Return [X, Y] of the center of cell containing provided text 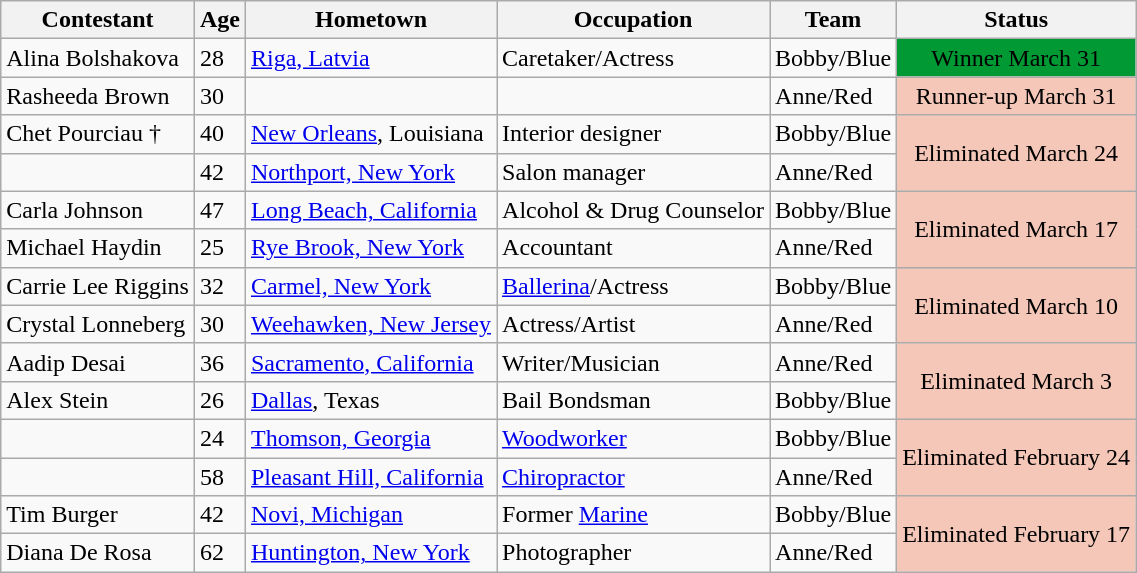
Carla Johnson [98, 210]
Contestant [98, 20]
Thomson, Georgia [370, 438]
Long Beach, California [370, 210]
Eliminated February 24 [1016, 457]
Northport, New York [370, 172]
Riga, Latvia [370, 58]
32 [220, 286]
36 [220, 362]
Chet Pourciau † [98, 134]
Diana De Rosa [98, 553]
24 [220, 438]
Eliminated February 17 [1016, 534]
Sacramento, California [370, 362]
40 [220, 134]
Michael Haydin [98, 248]
Carmel, New York [370, 286]
Winner March 31 [1016, 58]
Runner-up March 31 [1016, 96]
28 [220, 58]
Actress/Artist [634, 324]
Carrie Lee Riggins [98, 286]
Salon manager [634, 172]
Novi, Michigan [370, 515]
62 [220, 553]
Rasheeda Brown [98, 96]
Team [834, 20]
Eliminated March 17 [1016, 229]
Tim Burger [98, 515]
Photographer [634, 553]
Pleasant Hill, California [370, 477]
Caretaker/Actress [634, 58]
Alina Bolshakova [98, 58]
Aadip Desai [98, 362]
Former Marine [634, 515]
Rye Brook, New York [370, 248]
58 [220, 477]
25 [220, 248]
Accountant [634, 248]
Dallas, Texas [370, 400]
Writer/Musician [634, 362]
Hometown [370, 20]
Eliminated March 3 [1016, 381]
Eliminated March 24 [1016, 153]
Eliminated March 10 [1016, 305]
26 [220, 400]
Status [1016, 20]
Crystal Lonneberg [98, 324]
New Orleans, Louisiana [370, 134]
Alex Stein [98, 400]
Alcohol & Drug Counselor [634, 210]
Huntington, New York [370, 553]
Age [220, 20]
47 [220, 210]
Interior designer [634, 134]
Ballerina/Actress [634, 286]
Weehawken, New Jersey [370, 324]
Woodworker [634, 438]
Bail Bondsman [634, 400]
Chiropractor [634, 477]
Occupation [634, 20]
